From the cell containing the given text, extract its center point as [X, Y] coordinate. 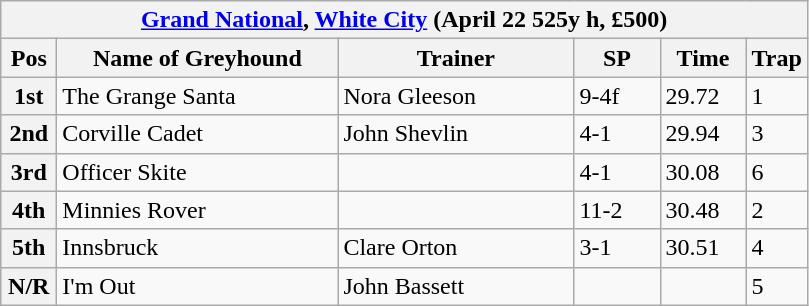
Trap [776, 58]
Pos [29, 58]
3-1 [617, 248]
5th [29, 248]
John Shevlin [456, 134]
Trainer [456, 58]
30.08 [703, 172]
4th [29, 210]
6 [776, 172]
Corville Cadet [198, 134]
30.48 [703, 210]
1st [29, 96]
9-4f [617, 96]
3 [776, 134]
4 [776, 248]
Clare Orton [456, 248]
SP [617, 58]
29.72 [703, 96]
I'm Out [198, 286]
11-2 [617, 210]
2nd [29, 134]
Nora Gleeson [456, 96]
3rd [29, 172]
5 [776, 286]
John Bassett [456, 286]
Innsbruck [198, 248]
1 [776, 96]
Officer Skite [198, 172]
30.51 [703, 248]
2 [776, 210]
Name of Greyhound [198, 58]
Grand National, White City (April 22 525y h, £500) [404, 20]
Minnies Rover [198, 210]
29.94 [703, 134]
The Grange Santa [198, 96]
Time [703, 58]
N/R [29, 286]
